Capture the cell that displays the provided text and extract its (X, Y) central coordinate. 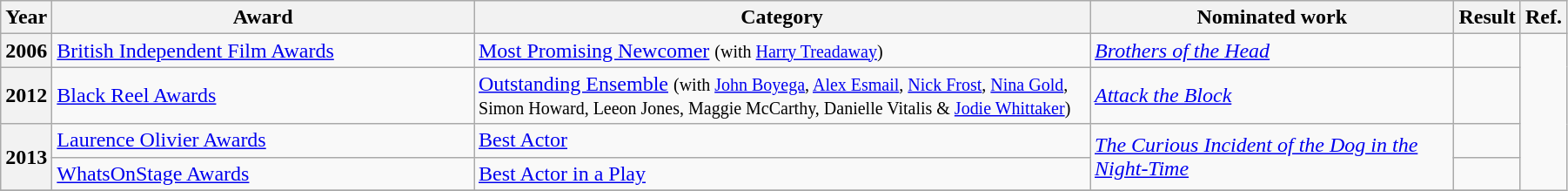
The Curious Incident of the Dog in the Night-Time (1271, 157)
2006 (26, 51)
Result (1487, 17)
2012 (26, 96)
Attack the Block (1271, 96)
2013 (26, 157)
Best Actor (781, 140)
WhatsOnStage Awards (263, 174)
Most Promising Newcomer (with Harry Treadaway) (781, 51)
Black Reel Awards (263, 96)
Nominated work (1271, 17)
Award (263, 17)
Brothers of the Head (1271, 51)
Category (781, 17)
Year (26, 17)
Ref. (1544, 17)
British Independent Film Awards (263, 51)
Laurence Olivier Awards (263, 140)
Best Actor in a Play (781, 174)
